For the text-containing cell, return its midpoint in (X, Y) coordinate format. 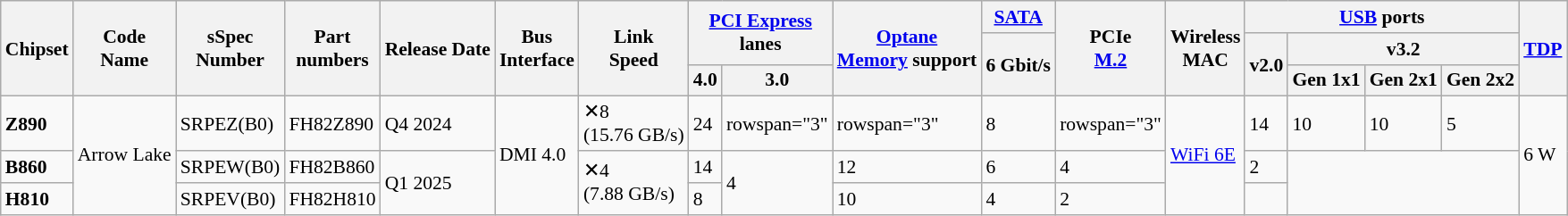
WirelessMAC (1205, 48)
SRPEW(B0) (231, 167)
Arrow Lake (125, 155)
5 (1480, 123)
WiFi 6E (1205, 155)
✕4(7.88 GB/s) (634, 182)
Gen 2x2 (1480, 80)
B860 (38, 167)
H810 (38, 199)
6 W (1542, 155)
Chipset (38, 48)
LinkSpeed (634, 48)
PCIeM.2 (1111, 48)
SRPEZ(B0) (231, 123)
DMI 4.0 (537, 155)
Q4 2024 (438, 123)
4.0 (706, 80)
OptaneMemory support (908, 48)
SRPEV(B0) (231, 199)
FH82H810 (332, 199)
6 (1019, 167)
Gen 2x1 (1404, 80)
FH82Z890 (332, 123)
PCI Expresslanes (761, 32)
Partnumbers (332, 48)
CodeName (125, 48)
24 (706, 123)
TDP (1542, 48)
6 Gbit/s (1019, 64)
sSpecNumber (231, 48)
Gen 1x1 (1326, 80)
USB ports (1381, 17)
BusInterface (537, 48)
FH82B860 (332, 167)
12 (908, 167)
Q1 2025 (438, 182)
v2.0 (1266, 64)
v3.2 (1403, 49)
Z890 (38, 123)
✕8(15.76 GB/s) (634, 123)
Release Date (438, 48)
SATA (1019, 17)
3.0 (777, 80)
